Locate the cell with the specified text and output its (x, y) center coordinate. 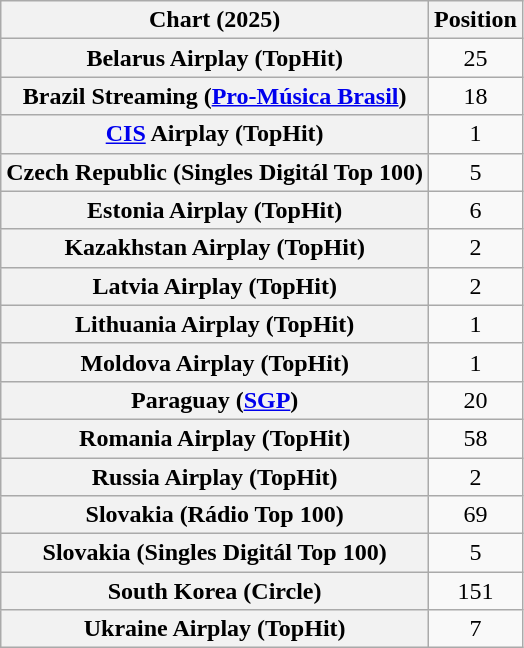
Slovakia (Singles Digitál Top 100) (215, 553)
South Korea (Circle) (215, 591)
Moldova Airplay (TopHit) (215, 362)
Ukraine Airplay (TopHit) (215, 629)
Chart (2025) (215, 20)
Estonia Airplay (TopHit) (215, 210)
Czech Republic (Singles Digitál Top 100) (215, 172)
Brazil Streaming (Pro-Música Brasil) (215, 96)
151 (476, 591)
20 (476, 400)
CIS Airplay (TopHit) (215, 134)
69 (476, 515)
Russia Airplay (TopHit) (215, 477)
Position (476, 20)
58 (476, 438)
Latvia Airplay (TopHit) (215, 286)
7 (476, 629)
Paraguay (SGP) (215, 400)
Romania Airplay (TopHit) (215, 438)
6 (476, 210)
Slovakia (Rádio Top 100) (215, 515)
Kazakhstan Airplay (TopHit) (215, 248)
Lithuania Airplay (TopHit) (215, 324)
Belarus Airplay (TopHit) (215, 58)
25 (476, 58)
18 (476, 96)
